Provide the (X, Y) coordinate of the cell's center where the given text is located.  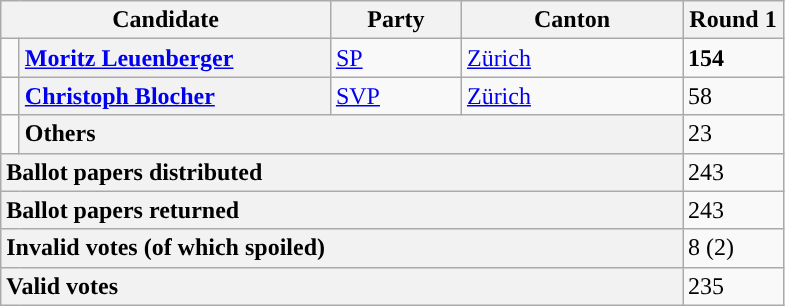
SP (396, 58)
23 (732, 134)
58 (732, 96)
Christoph Blocher (174, 96)
Ballot papers returned (342, 210)
Round 1 (732, 20)
Valid votes (342, 286)
Canton (572, 20)
Candidate (166, 20)
Others (350, 134)
235 (732, 286)
154 (732, 58)
8 (2) (732, 248)
Invalid votes (of which spoiled) (342, 248)
Moritz Leuenberger (174, 58)
SVP (396, 96)
Ballot papers distributed (342, 172)
Party (396, 20)
